Search for the cell housing the specified text and yield its (X, Y) center coordinate. 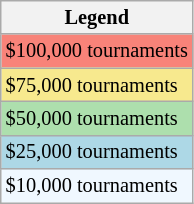
$75,000 tournaments (97, 85)
$10,000 tournaments (97, 186)
$25,000 tournaments (97, 152)
$50,000 tournaments (97, 118)
Legend (97, 17)
$100,000 tournaments (97, 51)
